Return the [X, Y] coordinate for the center point of the cell that contains the specified text.  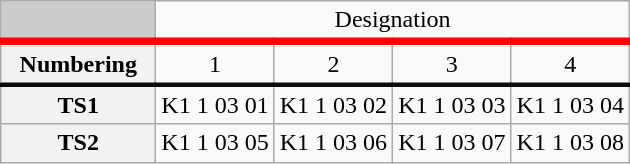
1 [215, 64]
TS2 [78, 143]
K1 1 03 02 [333, 104]
Designation [393, 22]
K1 1 03 04 [570, 104]
K1 1 03 03 [452, 104]
TS1 [78, 104]
K1 1 03 07 [452, 143]
K1 1 03 08 [570, 143]
K1 1 03 06 [333, 143]
2 [333, 64]
K1 1 03 05 [215, 143]
K1 1 03 01 [215, 104]
4 [570, 64]
Numbering [78, 64]
3 [452, 64]
